Search for the cell housing the specified text and yield its (X, Y) center coordinate. 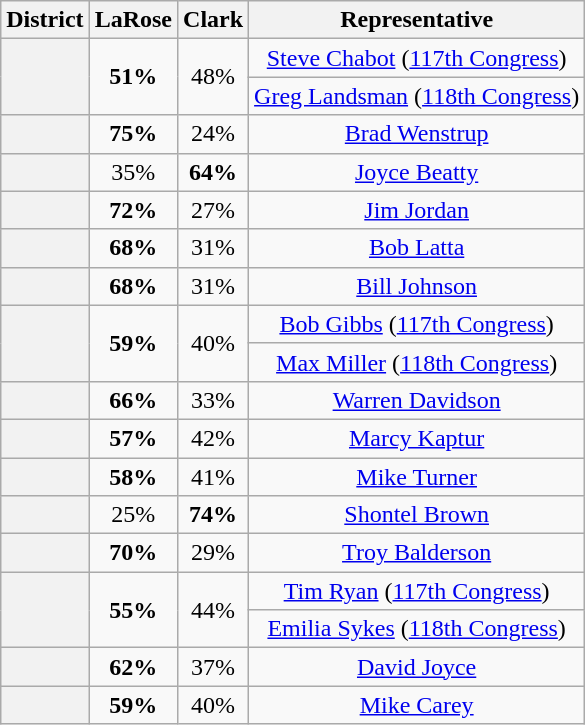
Joyce Beatty (417, 172)
Warren Davidson (417, 400)
44% (214, 610)
64% (214, 172)
Greg Landsman (118th Congress) (417, 96)
Steve Chabot (117th Congress) (417, 58)
Representative (417, 20)
62% (133, 667)
Jim Jordan (417, 210)
57% (133, 438)
24% (214, 134)
Bill Johnson (417, 286)
25% (133, 515)
Bob Latta (417, 248)
Bob Gibbs (117th Congress) (417, 324)
Mike Carey (417, 705)
41% (214, 477)
42% (214, 438)
Mike Turner (417, 477)
51% (133, 77)
48% (214, 77)
70% (133, 553)
55% (133, 610)
74% (214, 515)
District (45, 20)
Clark (214, 20)
LaRose (133, 20)
66% (133, 400)
37% (214, 667)
Emilia Sykes (118th Congress) (417, 629)
35% (133, 172)
72% (133, 210)
Max Miller (118th Congress) (417, 362)
Shontel Brown (417, 515)
75% (133, 134)
Tim Ryan (117th Congress) (417, 591)
29% (214, 553)
Troy Balderson (417, 553)
58% (133, 477)
Marcy Kaptur (417, 438)
David Joyce (417, 667)
Brad Wenstrup (417, 134)
33% (214, 400)
27% (214, 210)
